Scan for the cell matching the given text and deliver its [x, y] coordinate at center. 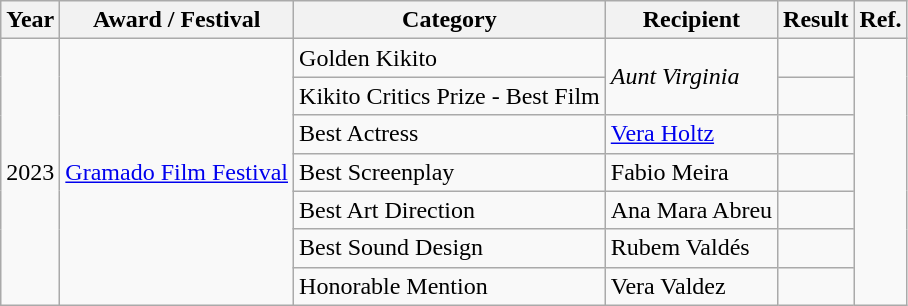
Best Screenplay [450, 172]
Vera Holtz [691, 134]
Recipient [691, 20]
Best Actress [450, 134]
2023 [30, 172]
Award / Festival [177, 20]
Fabio Meira [691, 172]
Rubem Valdés [691, 248]
Golden Kikito [450, 58]
Best Sound Design [450, 248]
Aunt Virginia [691, 77]
Best Art Direction [450, 210]
Category [450, 20]
Result [816, 20]
Ref. [880, 20]
Gramado Film Festival [177, 172]
Year [30, 20]
Honorable Mention [450, 286]
Ana Mara Abreu [691, 210]
Vera Valdez [691, 286]
Kikito Critics Prize - Best Film [450, 96]
